Determine the (x, y) coordinate at the center of the cell enclosing the given text.  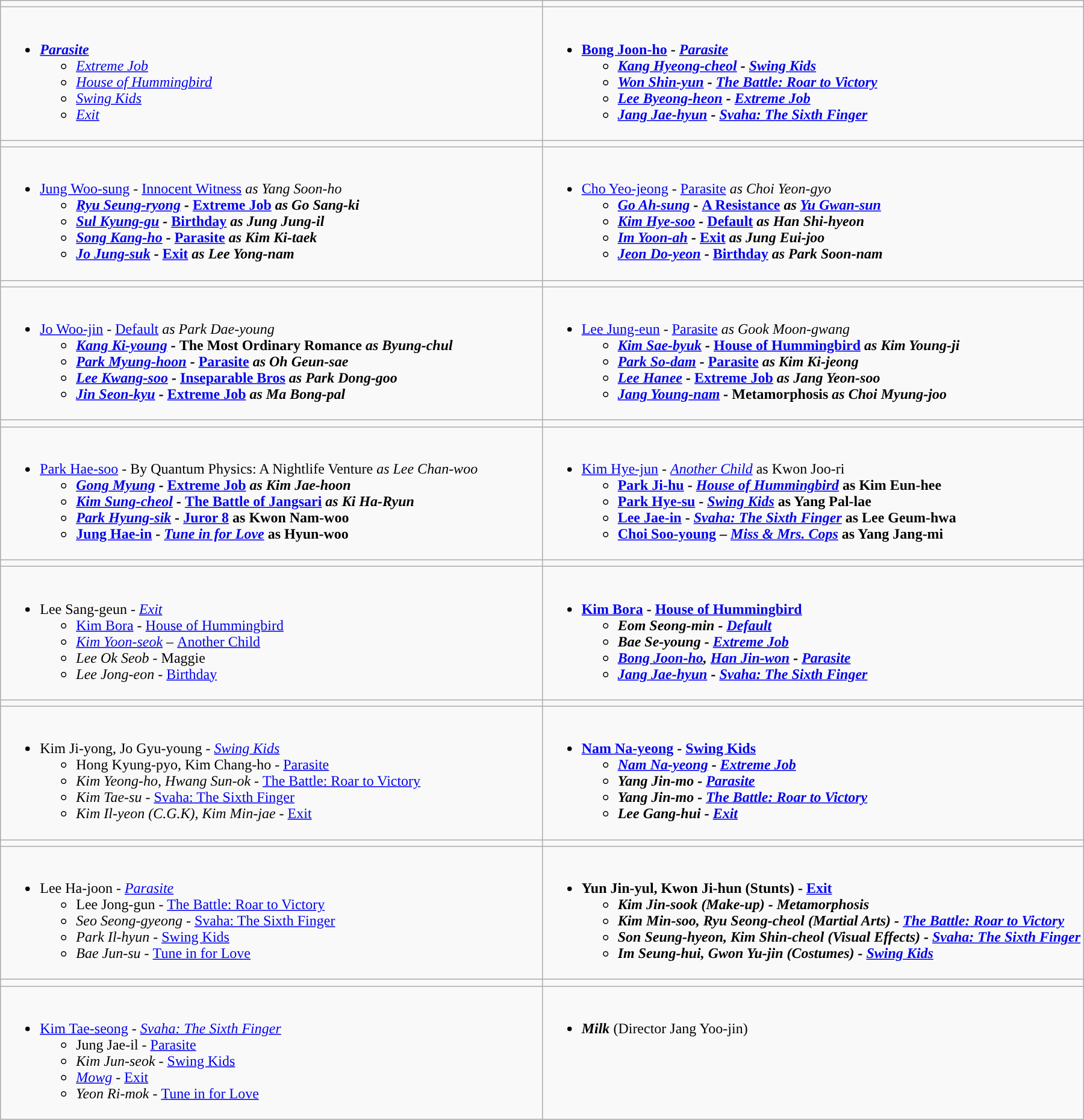
ParasiteExtreme JobHouse of Hummingbird Swing Kids Exit (271, 74)
Nam Na-yeong - Swing KidsNam Na-yeong - Extreme JobYang Jin-mo - ParasiteYang Jin-mo - The Battle: Roar to VictoryLee Gang-hui - Exit (813, 772)
Kim Tae-seong - Svaha: The Sixth FingerJung Jae-il - ParasiteKim Jun-seok - Swing Kids Mowg - ExitYeon Ri-mok - Tune in for Love (271, 1053)
Lee Sang-geun - ExitKim Bora - House of HummingbirdKim Yoon-seok – Another ChildLee Ok Seob - MaggieLee Jong-eon - Birthday (271, 633)
Milk (Director Jang Yoo-jin) (813, 1053)
